Determine the (x, y) coordinate at the center of the cell enclosing the given text.  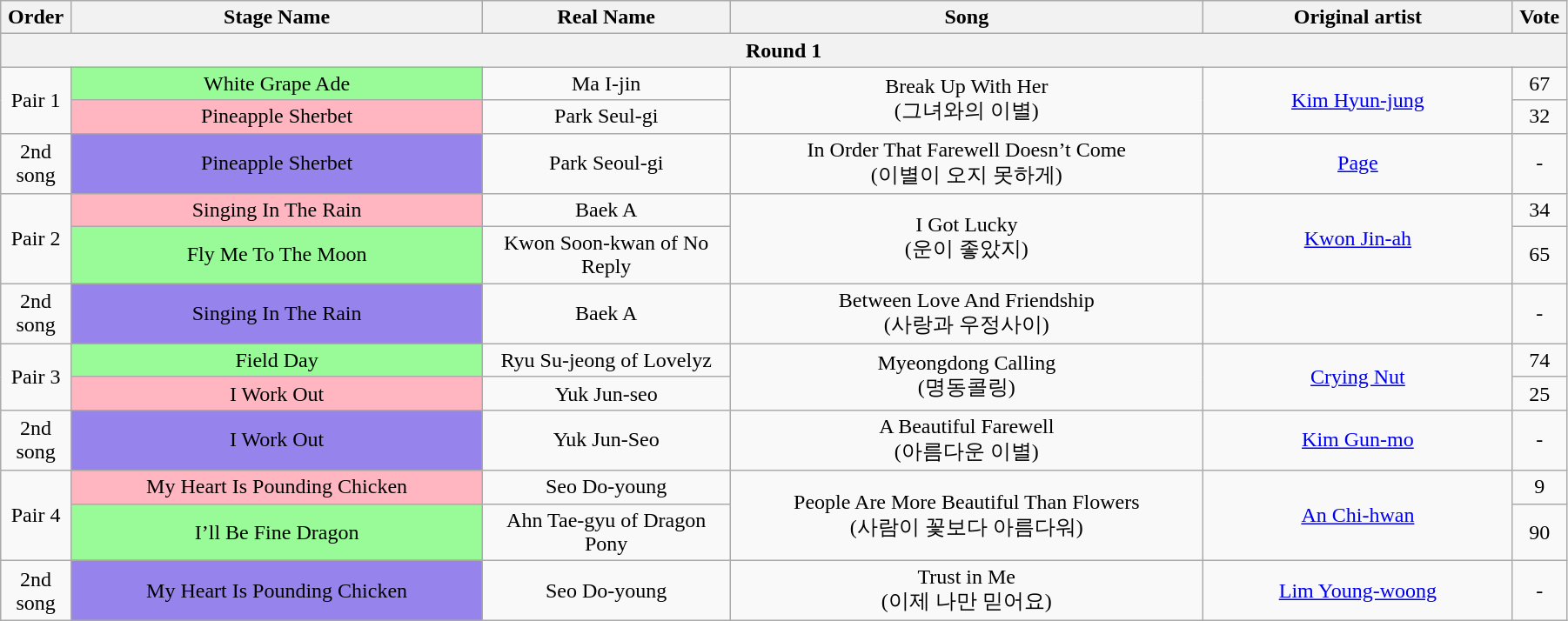
65 (1540, 256)
Yuk Jun-Seo (606, 440)
Pair 3 (37, 377)
White Grape Ade (277, 83)
People Are More Beautiful Than Flowers(사람이 꽃보다 아름다워) (967, 515)
74 (1540, 360)
Ahn Tae-gyu of Dragon Pony (606, 532)
In Order That Farewell Doesn’t Come(이별이 오지 못하게) (967, 164)
Order (37, 17)
67 (1540, 83)
Pair 2 (37, 238)
Crying Nut (1357, 377)
Trust in Me(이제 나만 믿어요) (967, 591)
Break Up With Her(그녀와의 이별) (967, 100)
Page (1357, 164)
Pair 4 (37, 515)
I Got Lucky(운이 좋았지) (967, 238)
Stage Name (277, 17)
A Beautiful Farewell(아름다운 이별) (967, 440)
25 (1540, 393)
Ryu Su-jeong of Lovelyz (606, 360)
Real Name (606, 17)
I’ll Be Fine Dragon (277, 532)
An Chi-hwan (1357, 515)
Park Seoul-gi (606, 164)
Park Seul-gi (606, 117)
Between Love And Friendship(사랑과 우정사이) (967, 314)
32 (1540, 117)
Field Day (277, 360)
9 (1540, 487)
Vote (1540, 17)
Kim Hyun-jung (1357, 100)
Lim Young-woong (1357, 591)
Fly Me To The Moon (277, 256)
Kim Gun-mo (1357, 440)
Kwon Jin-ah (1357, 238)
Kwon Soon-kwan of No Reply (606, 256)
Ma I-jin (606, 83)
Pair 1 (37, 100)
Yuk Jun-seo (606, 393)
90 (1540, 532)
Myeongdong Calling(명동콜링) (967, 377)
Round 1 (784, 50)
34 (1540, 210)
Original artist (1357, 17)
Song (967, 17)
